Return the (x, y) coordinate for the center point of the cell that contains the specified text.  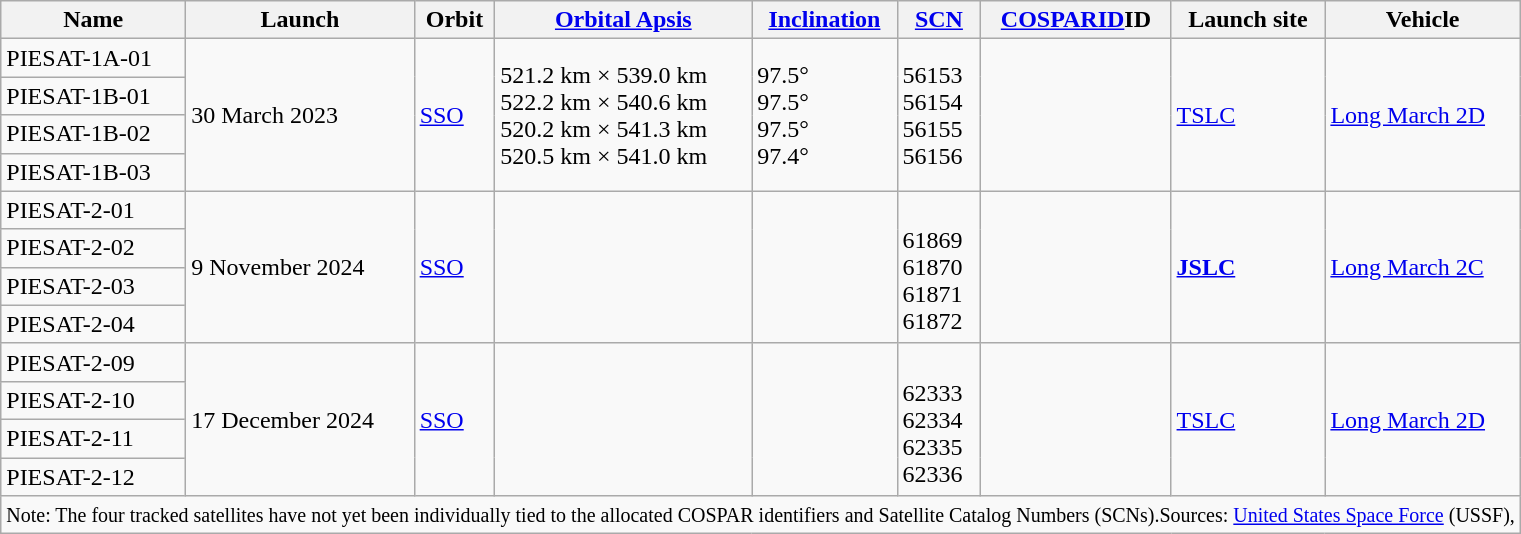
PIESAT-2-11 (94, 438)
PIESAT-2-04 (94, 324)
COSPARIDID (1076, 20)
Orbit (454, 20)
JSLC (1248, 267)
SCN (939, 20)
Launch site (1248, 20)
5615356154 56155 56156 (939, 115)
17 December 2024 (300, 419)
Long March 2C (1423, 267)
Launch (300, 20)
PIESAT-2-01 (94, 210)
521.2 km × 539.0 km522.2 km × 540.6 km520.2 km × 541.3 km520.5 km × 541.0 km (624, 115)
61869618706187161872 (939, 267)
Vehicle (1423, 20)
9 November 2024 (300, 267)
PIESAT-1B-03 (94, 172)
62333623346233562336 (939, 419)
PIESAT-2-02 (94, 248)
PIESAT-1A-01 (94, 58)
Inclination (824, 20)
PIESAT-2-12 (94, 477)
PIESAT-1B-02 (94, 134)
30 March 2023 (300, 115)
PIESAT-1B-01 (94, 96)
Name (94, 20)
97.5°97.5°97.5°97.4° (824, 115)
PIESAT-2-03 (94, 286)
Orbital Apsis (624, 20)
PIESAT-2-10 (94, 400)
PIESAT-2-09 (94, 362)
